Output the [x, y] coordinate of the center of the cell containing the given text.  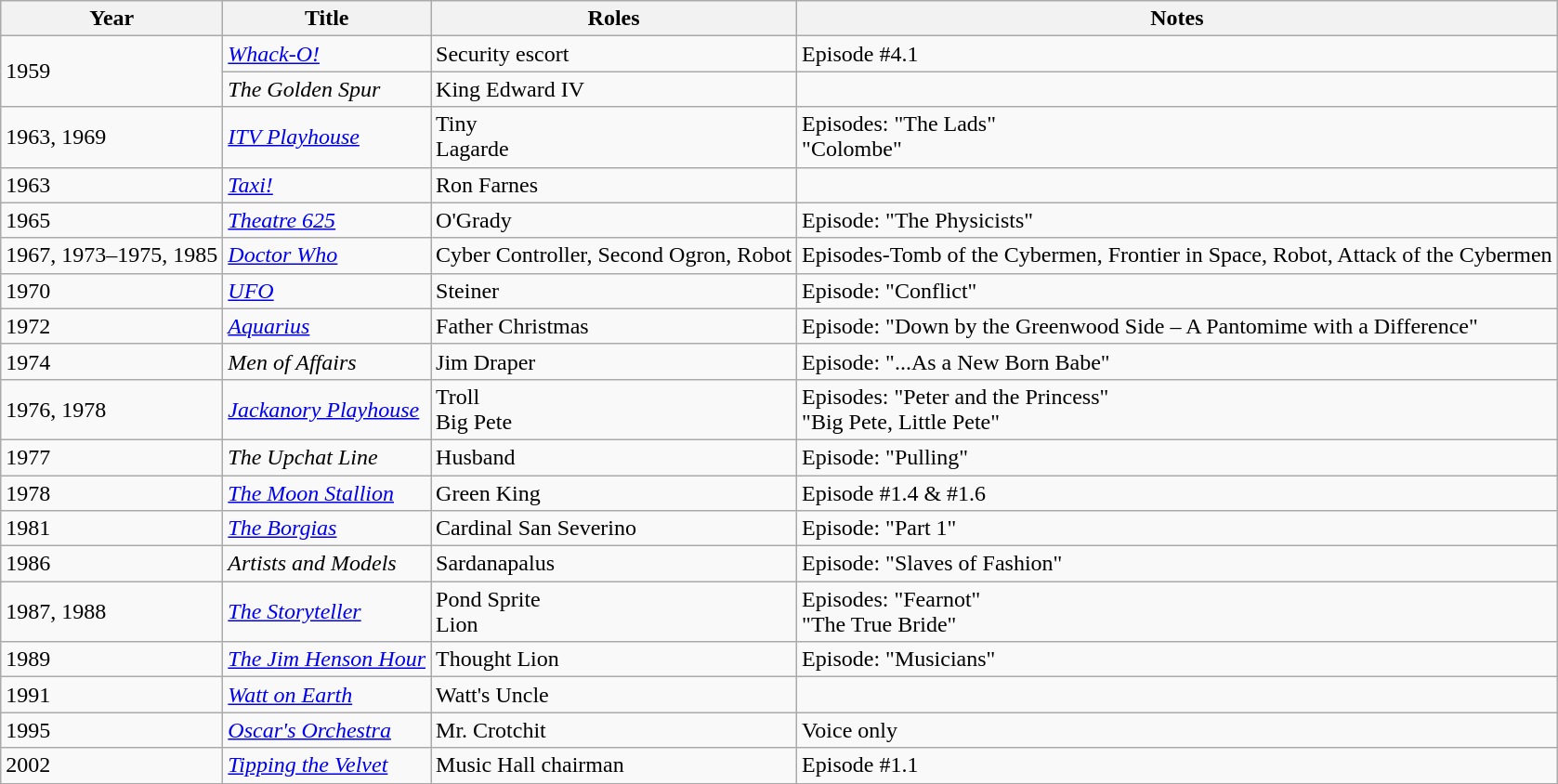
Theatre 625 [327, 220]
Green King [614, 493]
The Moon Stallion [327, 493]
1977 [111, 457]
1974 [111, 361]
1972 [111, 326]
1987, 1988 [111, 611]
The Borgias [327, 529]
1963, 1969 [111, 137]
1978 [111, 493]
ITV Playhouse [327, 137]
Tipping the Velvet [327, 765]
Notes [1178, 19]
UFO [327, 291]
The Storyteller [327, 611]
Year [111, 19]
Episodes: "The Lads""Colombe" [1178, 137]
1963 [111, 185]
Aquarius [327, 326]
1991 [111, 695]
1976, 1978 [111, 409]
Oscar's Orchestra [327, 730]
Cyber Controller, Second Ogron, Robot [614, 255]
1965 [111, 220]
Artists and Models [327, 564]
1959 [111, 72]
Episodes: "Fearnot""The True Bride" [1178, 611]
Episode: "Part 1" [1178, 529]
Thought Lion [614, 660]
Husband [614, 457]
Episodes-Tomb of the Cybermen, Frontier in Space, Robot, Attack of the Cybermen [1178, 255]
Sardanapalus [614, 564]
Ron Farnes [614, 185]
Jim Draper [614, 361]
Episode: "Conflict" [1178, 291]
Roles [614, 19]
Mr. Crotchit [614, 730]
Episode: "Musicians" [1178, 660]
Episode: "...As a New Born Babe" [1178, 361]
1981 [111, 529]
O'Grady [614, 220]
Episode #1.4 & #1.6 [1178, 493]
TinyLagarde [614, 137]
Men of Affairs [327, 361]
1989 [111, 660]
Father Christmas [614, 326]
1986 [111, 564]
Pond SpriteLion [614, 611]
Episode: "Slaves of Fashion" [1178, 564]
TrollBig Pete [614, 409]
Watt's Uncle [614, 695]
Episodes: "Peter and the Princess""Big Pete, Little Pete" [1178, 409]
Whack-O! [327, 54]
Episode #4.1 [1178, 54]
Episode: "The Physicists" [1178, 220]
Security escort [614, 54]
1995 [111, 730]
Doctor Who [327, 255]
1970 [111, 291]
The Golden Spur [327, 89]
2002 [111, 765]
Jackanory Playhouse [327, 409]
Music Hall chairman [614, 765]
Voice only [1178, 730]
The Upchat Line [327, 457]
Watt on Earth [327, 695]
Taxi! [327, 185]
1967, 1973–1975, 1985 [111, 255]
Episode: "Pulling" [1178, 457]
Steiner [614, 291]
Episode: "Down by the Greenwood Side – A Pantomime with a Difference" [1178, 326]
Cardinal San Severino [614, 529]
King Edward IV [614, 89]
The Jim Henson Hour [327, 660]
Title [327, 19]
Episode #1.1 [1178, 765]
